Return (x, y) of the center of cell containing provided text 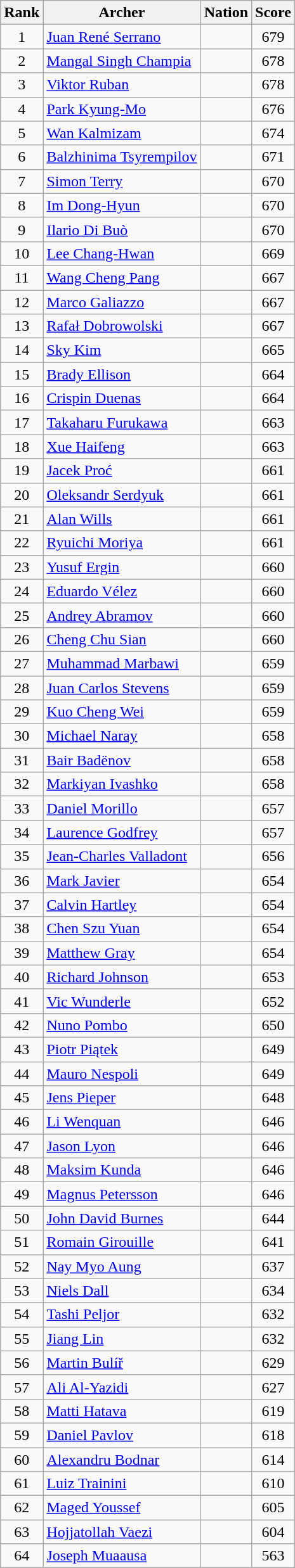
41 (22, 1001)
Daniel Pavlov (122, 1435)
51 (22, 1242)
13 (22, 326)
Rafał Dobrowolski (122, 326)
Martin Bulíř (122, 1363)
46 (22, 1122)
Nay Myo Aung (122, 1266)
627 (273, 1387)
665 (273, 350)
32 (22, 784)
Niels Dall (122, 1291)
Juan René Serrano (122, 37)
John David Burnes (122, 1218)
674 (273, 133)
52 (22, 1266)
50 (22, 1218)
Jean-Charles Valladont (122, 857)
Park Kyung-Mo (122, 109)
Bair Badënov (122, 760)
20 (22, 495)
Lee Chang-Hwan (122, 253)
1 (22, 37)
Marco Galiazzo (122, 302)
629 (273, 1363)
Joseph Muaausa (122, 1556)
7 (22, 181)
60 (22, 1459)
Xue Haifeng (122, 447)
48 (22, 1170)
35 (22, 857)
62 (22, 1508)
28 (22, 687)
Magnus Petersson (122, 1194)
Vic Wunderle (122, 1001)
16 (22, 398)
Hojjatollah Vaezi (122, 1532)
25 (22, 615)
38 (22, 929)
3 (22, 85)
55 (22, 1339)
Alexandru Bodnar (122, 1459)
24 (22, 591)
58 (22, 1411)
Muhammad Marbawi (122, 663)
Michael Naray (122, 736)
14 (22, 350)
Jacek Proć (122, 471)
45 (22, 1098)
Jens Pieper (122, 1098)
Brady Ellison (122, 374)
614 (273, 1459)
Mangal Singh Champia (122, 61)
Rank (22, 13)
Alan Wills (122, 519)
34 (22, 832)
563 (273, 1556)
Calvin Hartley (122, 905)
43 (22, 1049)
Mark Javier (122, 881)
641 (273, 1242)
61 (22, 1484)
9 (22, 229)
10 (22, 253)
18 (22, 447)
Cheng Chu Sian (122, 639)
Wan Kalmizam (122, 133)
Score (273, 13)
40 (22, 977)
Jason Lyon (122, 1146)
Ali Al-Yazidi (122, 1387)
26 (22, 639)
11 (22, 277)
15 (22, 374)
Piotr Piątek (122, 1049)
671 (273, 157)
Ilario Di Buò (122, 229)
56 (22, 1363)
33 (22, 808)
Sky Kim (122, 350)
42 (22, 1025)
Juan Carlos Stevens (122, 687)
39 (22, 953)
19 (22, 471)
650 (273, 1025)
44 (22, 1074)
Luiz Trainini (122, 1484)
Ryuichi Moriya (122, 543)
Wang Cheng Pang (122, 277)
605 (273, 1508)
Jiang Lin (122, 1339)
17 (22, 423)
618 (273, 1435)
610 (273, 1484)
Markiyan Ivashko (122, 784)
648 (273, 1098)
29 (22, 712)
8 (22, 205)
676 (273, 109)
Oleksandr Serdyuk (122, 495)
Balzhinima Tsyrempilov (122, 157)
Takaharu Furukawa (122, 423)
5 (22, 133)
4 (22, 109)
Archer (122, 13)
Romain Girouille (122, 1242)
47 (22, 1146)
27 (22, 663)
37 (22, 905)
Andrey Abramov (122, 615)
23 (22, 567)
Im Dong-Hyun (122, 205)
604 (273, 1532)
63 (22, 1532)
12 (22, 302)
669 (273, 253)
637 (273, 1266)
656 (273, 857)
619 (273, 1411)
31 (22, 760)
36 (22, 881)
54 (22, 1315)
679 (273, 37)
64 (22, 1556)
Matthew Gray (122, 953)
Chen Szu Yuan (122, 929)
Eduardo Vélez (122, 591)
Yusuf Ergin (122, 567)
Nation (226, 13)
53 (22, 1291)
21 (22, 519)
Matti Hatava (122, 1411)
652 (273, 1001)
Viktor Ruban (122, 85)
Li Wenquan (122, 1122)
Simon Terry (122, 181)
Daniel Morillo (122, 808)
Kuo Cheng Wei (122, 712)
Maged Youssef (122, 1508)
57 (22, 1387)
644 (273, 1218)
6 (22, 157)
59 (22, 1435)
Tashi Peljor (122, 1315)
Maksim Kunda (122, 1170)
Richard Johnson (122, 977)
30 (22, 736)
Laurence Godfrey (122, 832)
634 (273, 1291)
Nuno Pombo (122, 1025)
653 (273, 977)
Crispin Duenas (122, 398)
49 (22, 1194)
Mauro Nespoli (122, 1074)
22 (22, 543)
2 (22, 61)
